Identify which cell holds the provided text, then report its (X, Y) central coordinate. 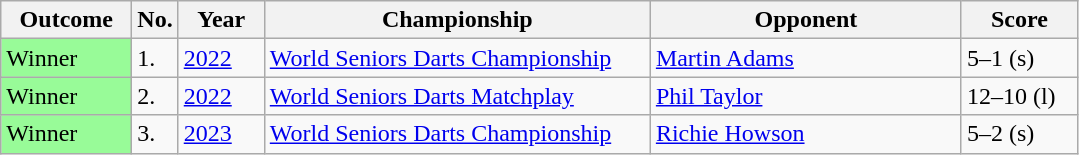
3. (155, 134)
No. (155, 20)
Outcome (66, 20)
2023 (221, 134)
World Seniors Darts Matchplay (457, 96)
Richie Howson (806, 134)
5–2 (s) (1019, 134)
12–10 (l) (1019, 96)
Score (1019, 20)
1. (155, 58)
Year (221, 20)
Championship (457, 20)
5–1 (s) (1019, 58)
2. (155, 96)
Opponent (806, 20)
Phil Taylor (806, 96)
Martin Adams (806, 58)
